Pinpoint the cell where the given text exists, returning its (x, y) midpoint coordinate. 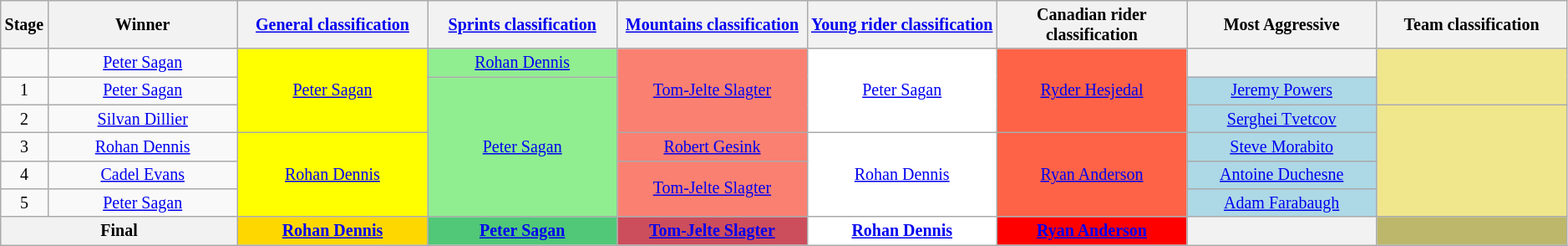
4 (24, 174)
Winner (142, 25)
3 (24, 147)
Silvan Dillier (142, 119)
General classification (332, 25)
Antoine Duchesne (1281, 174)
Stage (24, 25)
Steve Morabito (1281, 147)
Serghei Tvetcov (1281, 119)
1 (24, 90)
5 (24, 202)
Cadel Evans (142, 174)
Canadian rider classification (1091, 25)
Mountains classification (712, 25)
Team classification (1472, 25)
Final (119, 231)
Young rider classification (902, 25)
Sprints classification (523, 25)
Adam Farabaugh (1281, 202)
Most Aggressive (1281, 25)
Jeremy Powers (1281, 90)
Ryder Hesjedal (1091, 91)
Robert Gesink (712, 147)
2 (24, 119)
